For the text-containing cell, return its midpoint in [x, y] coordinate format. 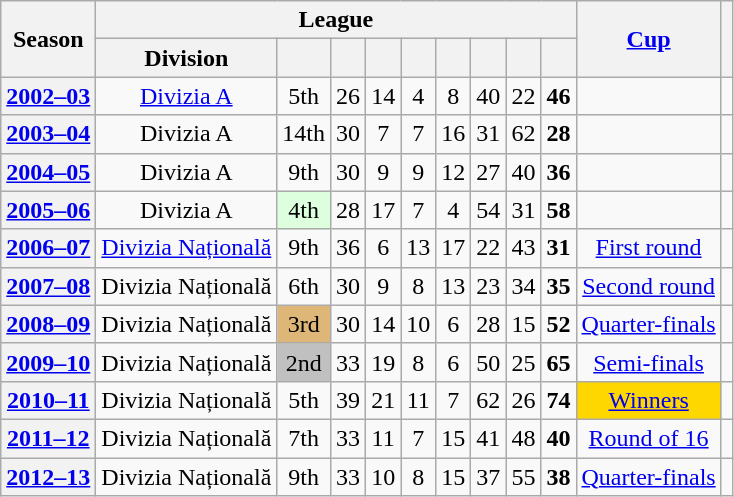
25 [524, 362]
6th [304, 286]
35 [558, 286]
65 [558, 362]
55 [524, 477]
50 [488, 362]
2007–08 [48, 286]
27 [488, 172]
Round of 16 [648, 438]
2nd [304, 362]
2004–05 [48, 172]
3rd [304, 324]
48 [524, 438]
2011–12 [48, 438]
52 [558, 324]
14th [304, 134]
41 [488, 438]
Second round [648, 286]
League [336, 20]
54 [488, 210]
34 [524, 286]
Division [186, 58]
Cup [648, 39]
19 [384, 362]
2012–13 [48, 477]
Semi-finals [648, 362]
2006–07 [48, 248]
Winners [648, 400]
38 [558, 477]
39 [348, 400]
2002–03 [48, 96]
4th [304, 210]
7th [304, 438]
Season [48, 39]
First round [648, 248]
23 [488, 286]
46 [558, 96]
12 [454, 172]
37 [488, 477]
21 [384, 400]
2003–04 [48, 134]
16 [454, 134]
2009–10 [48, 362]
58 [558, 210]
2008–09 [48, 324]
74 [558, 400]
2005–06 [48, 210]
2010–11 [48, 400]
43 [524, 248]
